Provide the [X, Y] coordinate of the cell's center where the given text is located.  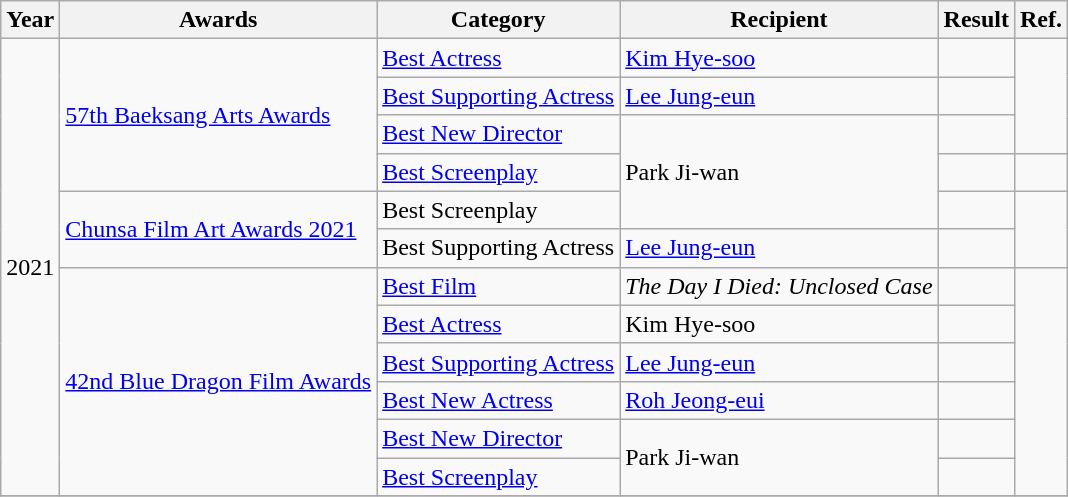
Year [30, 20]
Ref. [1040, 20]
Best New Actress [498, 400]
Best Film [498, 286]
Category [498, 20]
57th Baeksang Arts Awards [218, 115]
The Day I Died: Unclosed Case [779, 286]
Recipient [779, 20]
42nd Blue Dragon Film Awards [218, 381]
2021 [30, 268]
Awards [218, 20]
Roh Jeong-eui [779, 400]
Result [976, 20]
Chunsa Film Art Awards 2021 [218, 229]
